Identify which cell holds the provided text, then report its (x, y) central coordinate. 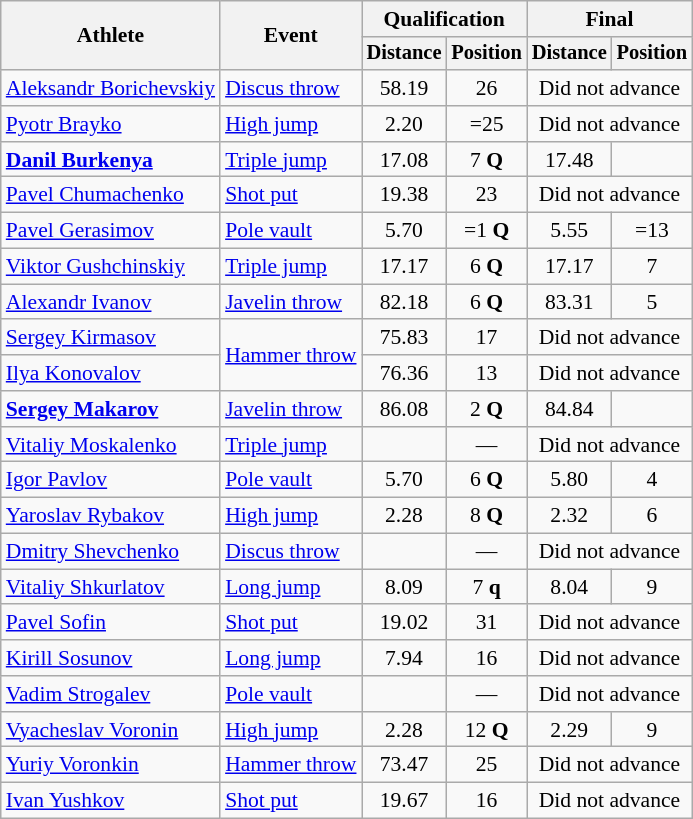
Pyotr Brayko (110, 124)
Ivan Yushkov (110, 801)
2.32 (570, 516)
7 Q (486, 160)
7.94 (404, 658)
5.55 (570, 231)
Viktor Gushchinskiy (110, 267)
58.19 (404, 88)
86.08 (404, 409)
Kirill Sosunov (110, 658)
Athlete (110, 36)
7 (652, 267)
Vitaliy Shkurlatov (110, 587)
Sergey Kirmasov (110, 338)
31 (486, 623)
Vyacheslav Voronin (110, 730)
Vitaliy Moskalenko (110, 445)
76.36 (404, 373)
Sergey Makarov (110, 409)
Vadim Strogalev (110, 694)
Pavel Gerasimov (110, 231)
82.18 (404, 302)
Alexandr Ivanov (110, 302)
8 Q (486, 516)
5.80 (570, 480)
Final (610, 19)
17.48 (570, 160)
Ilya Konovalov (110, 373)
Danil Burkenya (110, 160)
19.02 (404, 623)
26 (486, 88)
23 (486, 195)
Dmitry Shevchenko (110, 552)
8.09 (404, 587)
Yaroslav Rybakov (110, 516)
4 (652, 480)
=13 (652, 231)
83.31 (570, 302)
2 Q (486, 409)
13 (486, 373)
12 Q (486, 730)
=1 Q (486, 231)
84.84 (570, 409)
25 (486, 765)
75.83 (404, 338)
2.29 (570, 730)
Igor Pavlov (110, 480)
Aleksandr Borichevskiy (110, 88)
73.47 (404, 765)
=25 (486, 124)
2.20 (404, 124)
17 (486, 338)
Event (290, 36)
17.08 (404, 160)
7 q (486, 587)
5 (652, 302)
Pavel Sofin (110, 623)
6 (652, 516)
Qualification (444, 19)
Yuriy Voronkin (110, 765)
Pavel Chumachenko (110, 195)
8.04 (570, 587)
19.38 (404, 195)
19.67 (404, 801)
